Provide the (X, Y) coordinate of the cell's center where the given text is located.  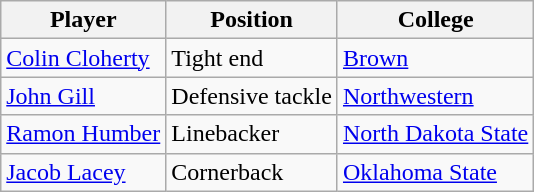
Jacob Lacey (84, 172)
Northwestern (435, 96)
Tight end (252, 58)
John Gill (84, 96)
Position (252, 20)
College (435, 20)
Player (84, 20)
Oklahoma State (435, 172)
Brown (435, 58)
Colin Cloherty (84, 58)
Ramon Humber (84, 134)
North Dakota State (435, 134)
Linebacker (252, 134)
Defensive tackle (252, 96)
Cornerback (252, 172)
